Find where the given text appears and provide that cell's center as [X, Y] coordinate. 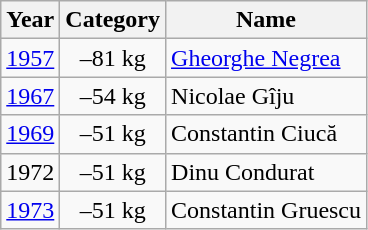
1972 [30, 172]
Constantin Ciucă [266, 134]
–81 kg [113, 58]
1967 [30, 96]
1973 [30, 210]
Category [113, 20]
Gheorghe Negrea [266, 58]
Dinu Condurat [266, 172]
1957 [30, 58]
Name [266, 20]
Constantin Gruescu [266, 210]
Year [30, 20]
–54 kg [113, 96]
1969 [30, 134]
Nicolae Gîju [266, 96]
